Identify which cell holds the provided text, then report its (X, Y) central coordinate. 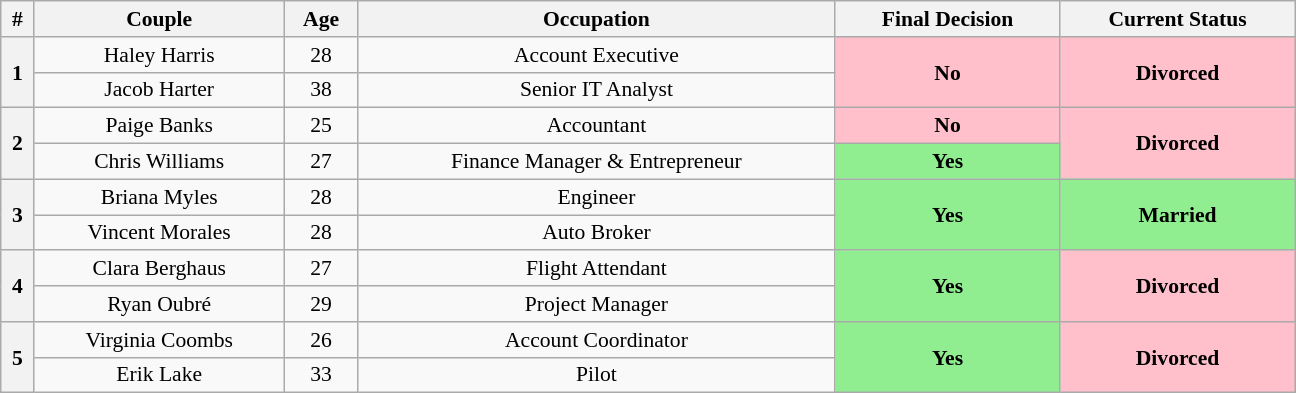
Final Decision (948, 19)
3 (18, 214)
Senior IT Analyst (597, 90)
Current Status (1178, 19)
Ryan Oubré (159, 304)
38 (320, 90)
5 (18, 358)
Account Coordinator (597, 340)
Virginia Coombs (159, 340)
Pilot (597, 375)
Flight Attendant (597, 269)
4 (18, 286)
Occupation (597, 19)
Erik Lake (159, 375)
Married (1178, 214)
Couple (159, 19)
Finance Manager & Entrepreneur (597, 162)
Vincent Morales (159, 233)
29 (320, 304)
33 (320, 375)
Account Executive (597, 55)
25 (320, 126)
Engineer (597, 197)
Age (320, 19)
Haley Harris (159, 55)
Accountant (597, 126)
Jacob Harter (159, 90)
2 (18, 144)
Paige Banks (159, 126)
Project Manager (597, 304)
Briana Myles (159, 197)
Clara Berghaus (159, 269)
1 (18, 72)
Auto Broker (597, 233)
# (18, 19)
26 (320, 340)
Chris Williams (159, 162)
